Detect which cell encompasses the target text, then output its (X, Y) center coordinate. 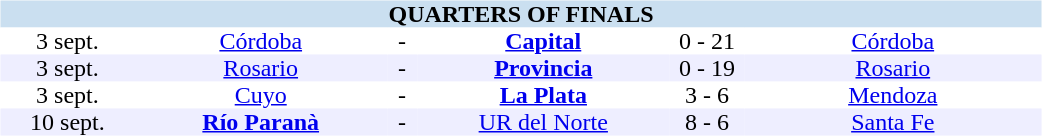
Provincia (544, 68)
0 - 19 (707, 68)
Cuyo (260, 96)
Capital (544, 42)
La Plata (544, 96)
3 - 6 (707, 96)
QUARTERS OF FINALS (520, 14)
10 sept. (67, 122)
UR del Norte (544, 122)
Mendoza (892, 96)
8 - 6 (707, 122)
Río Paranà (260, 122)
Santa Fe (892, 122)
0 - 21 (707, 42)
